Return (X, Y) of the center of cell containing provided text 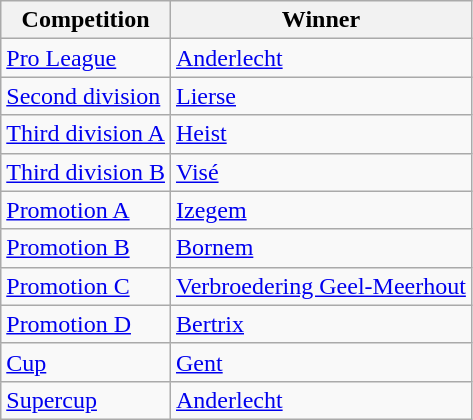
Supercup (86, 400)
Promotion C (86, 286)
Third division A (86, 134)
Promotion A (86, 210)
Pro League (86, 58)
Competition (86, 20)
Visé (320, 172)
Verbroedering Geel-Meerhout (320, 286)
Promotion B (86, 248)
Bornem (320, 248)
Lierse (320, 96)
Gent (320, 362)
Promotion D (86, 324)
Winner (320, 20)
Bertrix (320, 324)
Second division (86, 96)
Izegem (320, 210)
Third division B (86, 172)
Cup (86, 362)
Heist (320, 134)
